Extract the (x, y) coordinate from the center of the cell holding the provided text.  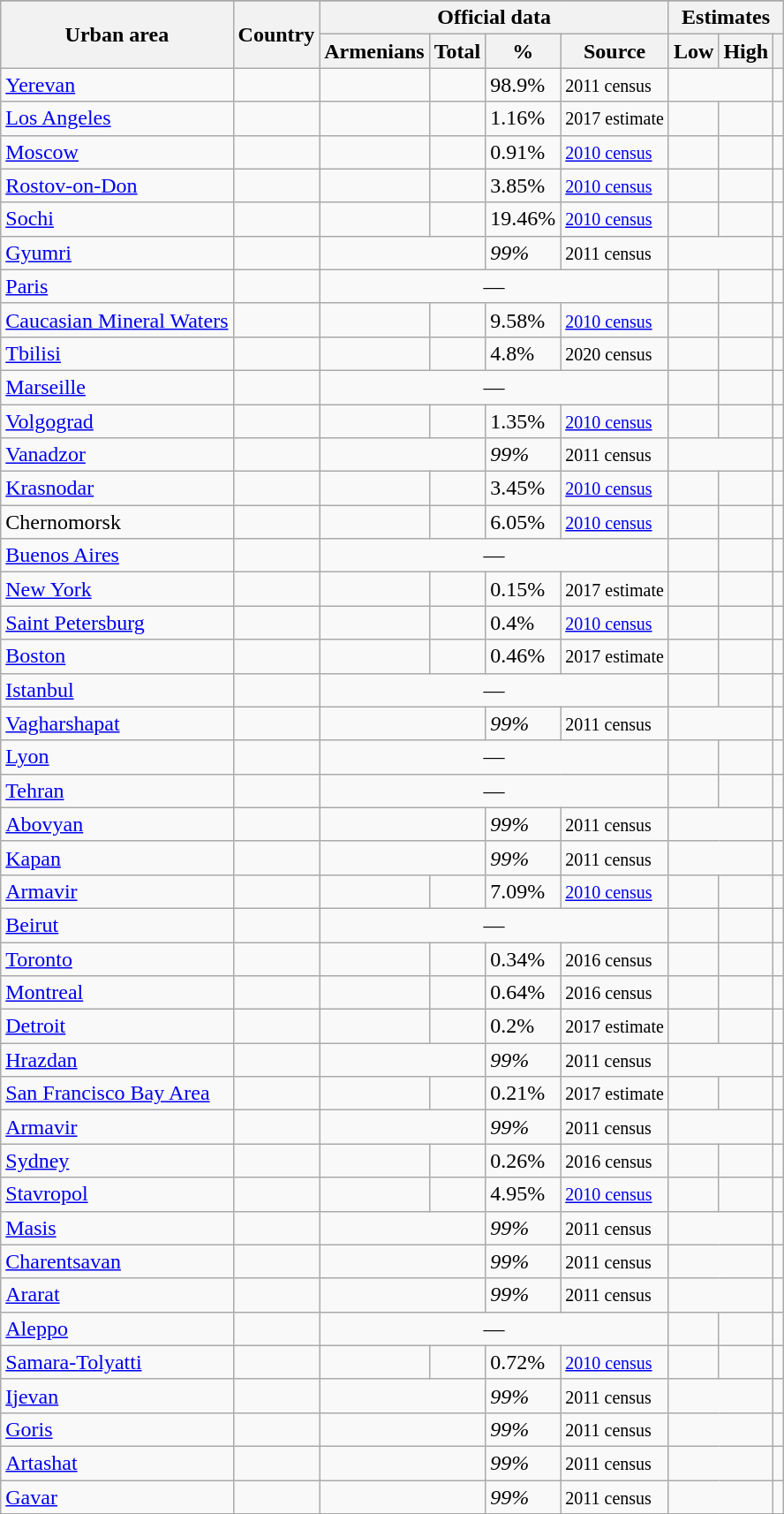
Hrazdan (117, 1060)
1.35% (523, 421)
Paris (117, 286)
0.91% (523, 152)
Buenos Aires (117, 556)
0.26% (523, 1161)
Chernomorsk (117, 522)
4.95% (523, 1194)
0.4% (523, 623)
Source (614, 51)
Ararat (117, 1295)
Samara-Tolyatti (117, 1362)
New York (117, 589)
Ijevan (117, 1396)
Istanbul (117, 690)
Armenians (374, 51)
Caucasian Mineral Waters (117, 320)
2020 census (614, 353)
0.64% (523, 993)
Tbilisi (117, 353)
3.45% (523, 488)
Los Angeles (117, 118)
Lyon (117, 757)
Boston (117, 656)
0.72% (523, 1362)
Low (693, 51)
Detroit (117, 1026)
0.21% (523, 1094)
Kapan (117, 858)
3.85% (523, 185)
0.15% (523, 589)
Estimates (726, 18)
Urban area (117, 34)
Artashat (117, 1463)
Gavar (117, 1497)
Marseille (117, 387)
San Francisco Bay Area (117, 1094)
7.09% (523, 891)
Volgograd (117, 421)
Abovyan (117, 824)
1.16% (523, 118)
Rostov-on-Don (117, 185)
6.05% (523, 522)
Sochi (117, 219)
Beirut (117, 925)
0.2% (523, 1026)
Moscow (117, 152)
Total (457, 51)
Yerevan (117, 85)
Masis (117, 1228)
Sydney (117, 1161)
Saint Petersburg (117, 623)
98.9% (523, 85)
4.8% (523, 353)
Toronto (117, 958)
0.46% (523, 656)
0.34% (523, 958)
9.58% (523, 320)
% (523, 51)
Country (276, 34)
Vanadzor (117, 455)
Montreal (117, 993)
Aleppo (117, 1329)
Gyumri (117, 253)
High (746, 51)
Tehran (117, 791)
19.46% (523, 219)
Goris (117, 1429)
Charentsavan (117, 1261)
Official data (494, 18)
Stavropol (117, 1194)
Vagharshapat (117, 723)
Krasnodar (117, 488)
